Search for the cell housing the specified text and yield its [x, y] center coordinate. 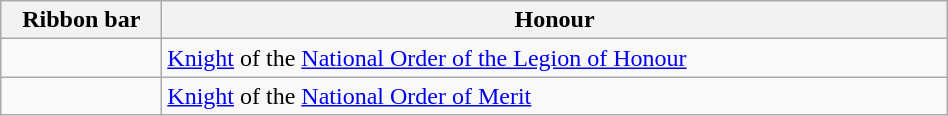
Knight of the National Order of Merit [554, 96]
Knight of the National Order of the Legion of Honour [554, 58]
Honour [554, 20]
Ribbon bar [82, 20]
